Return (x, y) of the center of cell containing provided text 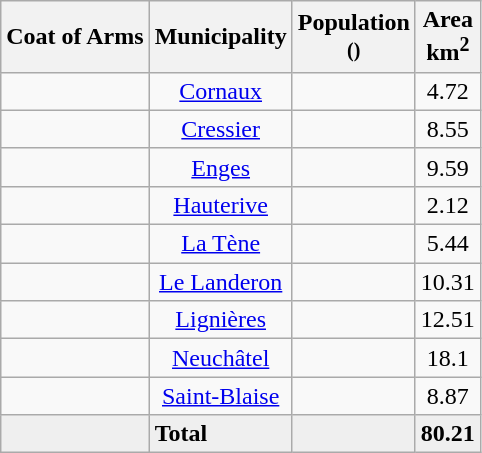
Saint-Blaise (220, 396)
8.87 (448, 396)
Lignières (220, 320)
5.44 (448, 244)
Hauterive (220, 205)
80.21 (448, 434)
12.51 (448, 320)
18.1 (448, 358)
4.72 (448, 91)
Cressier (220, 129)
Neuchâtel (220, 358)
8.55 (448, 129)
Total (220, 434)
10.31 (448, 282)
Area km2 (448, 37)
9.59 (448, 167)
Population() (354, 37)
2.12 (448, 205)
Enges (220, 167)
Cornaux (220, 91)
Coat of Arms (75, 37)
Municipality (220, 37)
Le Landeron (220, 282)
La Tène (220, 244)
